Detect which cell encompasses the target text, then output its [x, y] center coordinate. 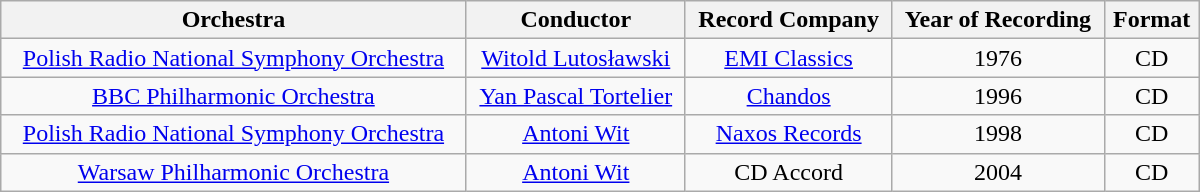
CD Accord [788, 172]
1996 [998, 96]
Witold Lutosławski [576, 58]
Format [1152, 20]
2004 [998, 172]
1976 [998, 58]
Naxos Records [788, 134]
Yan Pascal Tortelier [576, 96]
BBC Philharmonic Orchestra [234, 96]
1998 [998, 134]
Orchestra [234, 20]
Record Company [788, 20]
Chandos [788, 96]
Year of Recording [998, 20]
Warsaw Philharmonic Orchestra [234, 172]
EMI Classics [788, 58]
Conductor [576, 20]
